Capture the cell that displays the provided text and extract its (x, y) central coordinate. 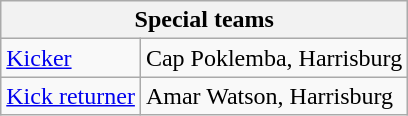
Amar Watson, Harrisburg (274, 96)
Kicker (71, 58)
Cap Poklemba, Harrisburg (274, 58)
Special teams (204, 20)
Kick returner (71, 96)
